Identify which cell holds the provided text, then report its [X, Y] central coordinate. 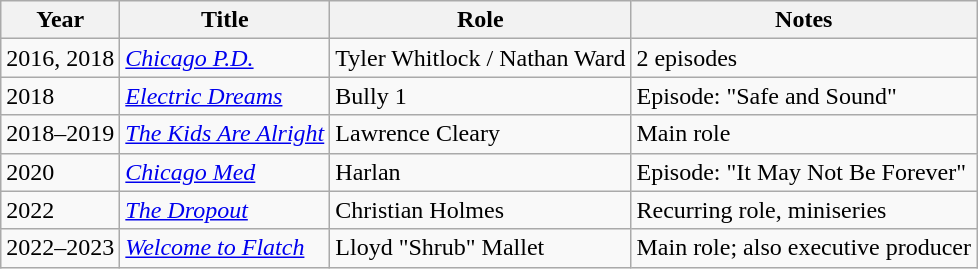
Year [60, 20]
2018–2019 [60, 134]
Lloyd "Shrub" Mallet [480, 248]
Harlan [480, 172]
Chicago Med [225, 172]
Episode: "It May Not Be Forever" [804, 172]
Title [225, 20]
The Dropout [225, 210]
Christian Holmes [480, 210]
Main role; also executive producer [804, 248]
Bully 1 [480, 96]
Episode: "Safe and Sound" [804, 96]
Lawrence Cleary [480, 134]
Notes [804, 20]
Welcome to Flatch [225, 248]
2022–2023 [60, 248]
Electric Dreams [225, 96]
2016, 2018 [60, 58]
Recurring role, miniseries [804, 210]
Main role [804, 134]
2022 [60, 210]
Tyler Whitlock / Nathan Ward [480, 58]
Chicago P.D. [225, 58]
2018 [60, 96]
The Kids Are Alright [225, 134]
2020 [60, 172]
Role [480, 20]
2 episodes [804, 58]
